Output the [x, y] coordinate of the center of the cell containing the given text.  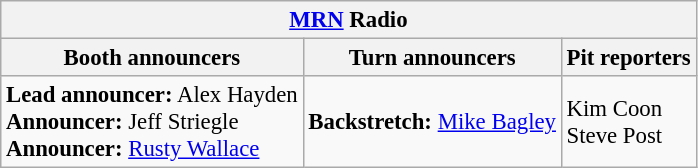
Booth announcers [152, 58]
Pit reporters [628, 58]
Lead announcer: Alex HaydenAnnouncer: Jeff StriegleAnnouncer: Rusty Wallace [152, 122]
Kim CoonSteve Post [628, 122]
Turn announcers [432, 58]
Backstretch: Mike Bagley [432, 122]
MRN Radio [348, 20]
